Return [x, y] of the center of cell containing provided text 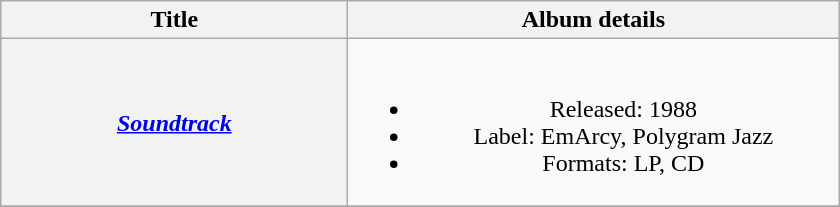
Released: 1988 Label: EmArcy, Polygram Jazz Formats: LP, CD [594, 122]
Soundtrack [174, 122]
Album details [594, 20]
Title [174, 20]
